Determine the [X, Y] coordinate at the center of the cell enclosing the given text.  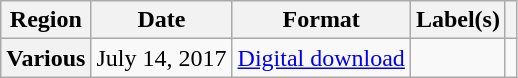
Region [46, 20]
Date [162, 20]
July 14, 2017 [162, 58]
Digital download [321, 58]
Label(s) [458, 20]
Format [321, 20]
Various [46, 58]
